Identify which cell holds the provided text, then report its [X, Y] central coordinate. 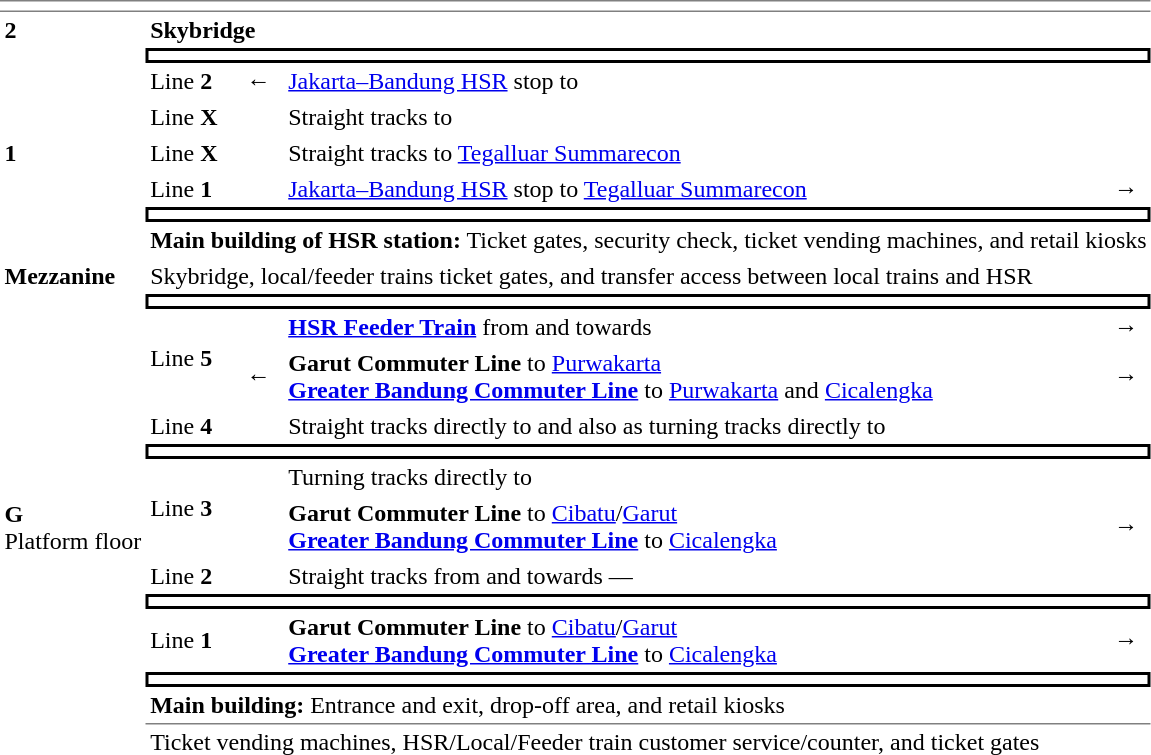
Straight tracks directly to and also as turning tracks directly to [697, 426]
1 [73, 153]
HSR Feeder Train from and towards [697, 327]
Jakarta–Bandung HSR stop to Tegalluar Summarecon [697, 189]
Line 5 [194, 358]
Garut Commuter Line to Purwakarta Greater Bandung Commuter Line to Purwakarta and Cicalengka [697, 376]
Straight tracks to [697, 117]
Line 4 [194, 426]
Jakarta–Bandung HSR stop to [697, 81]
Straight tracks from and towards –– [697, 576]
2 [73, 30]
Line 3 [194, 508]
Straight tracks to Tegalluar Summarecon [697, 153]
Turning tracks directly to [697, 477]
Mezzanine [73, 276]
